Locate the cell with the specified text and output its [X, Y] center coordinate. 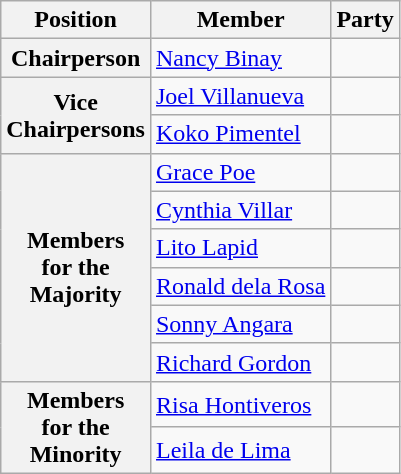
Membersfor theMinority [76, 427]
Joel Villanueva [240, 96]
Risa Hontiveros [240, 404]
Ronald dela Rosa [240, 286]
Member [240, 20]
Grace Poe [240, 172]
Lito Lapid [240, 248]
Party [365, 20]
Chairperson [76, 58]
Leila de Lima [240, 450]
Koko Pimentel [240, 134]
ViceChairpersons [76, 115]
Richard Gordon [240, 362]
Sonny Angara [240, 324]
Position [76, 20]
Nancy Binay [240, 58]
Membersfor theMajority [76, 267]
Cynthia Villar [240, 210]
